Return (X, Y) of the center of cell containing provided text 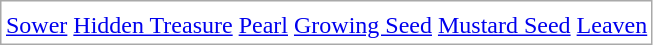
Mustard Seed (504, 25)
Hidden Treasure (153, 25)
Pearl (263, 25)
Leaven (612, 25)
Growing Seed (362, 25)
Sower (36, 25)
